Search for the cell housing the specified text and yield its [x, y] center coordinate. 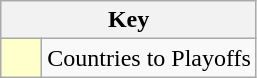
Key [129, 20]
Countries to Playoffs [150, 58]
